Locate the cell with the specified text and output its (x, y) center coordinate. 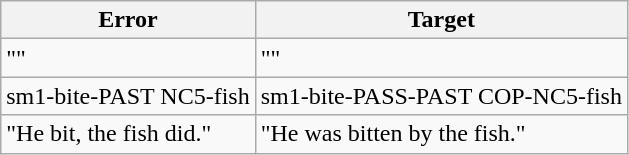
"He bit, the fish did." (128, 134)
Error (128, 20)
Target (441, 20)
sm1-bite-PAST NC5-fish (128, 96)
sm1-bite-PASS-PAST COP-NC5-fish (441, 96)
"He was bitten by the fish." (441, 134)
